Pinpoint the cell where the given text exists, returning its [X, Y] midpoint coordinate. 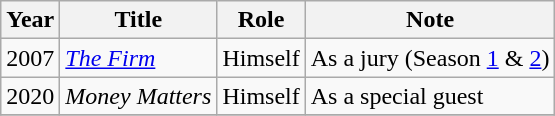
2020 [30, 96]
2007 [30, 58]
Role [261, 20]
Money Matters [138, 96]
Title [138, 20]
As a special guest [430, 96]
Note [430, 20]
Year [30, 20]
As a jury (Season 1 & 2) [430, 58]
The Firm [138, 58]
